Extract the [x, y] coordinate from the center of the cell holding the provided text.  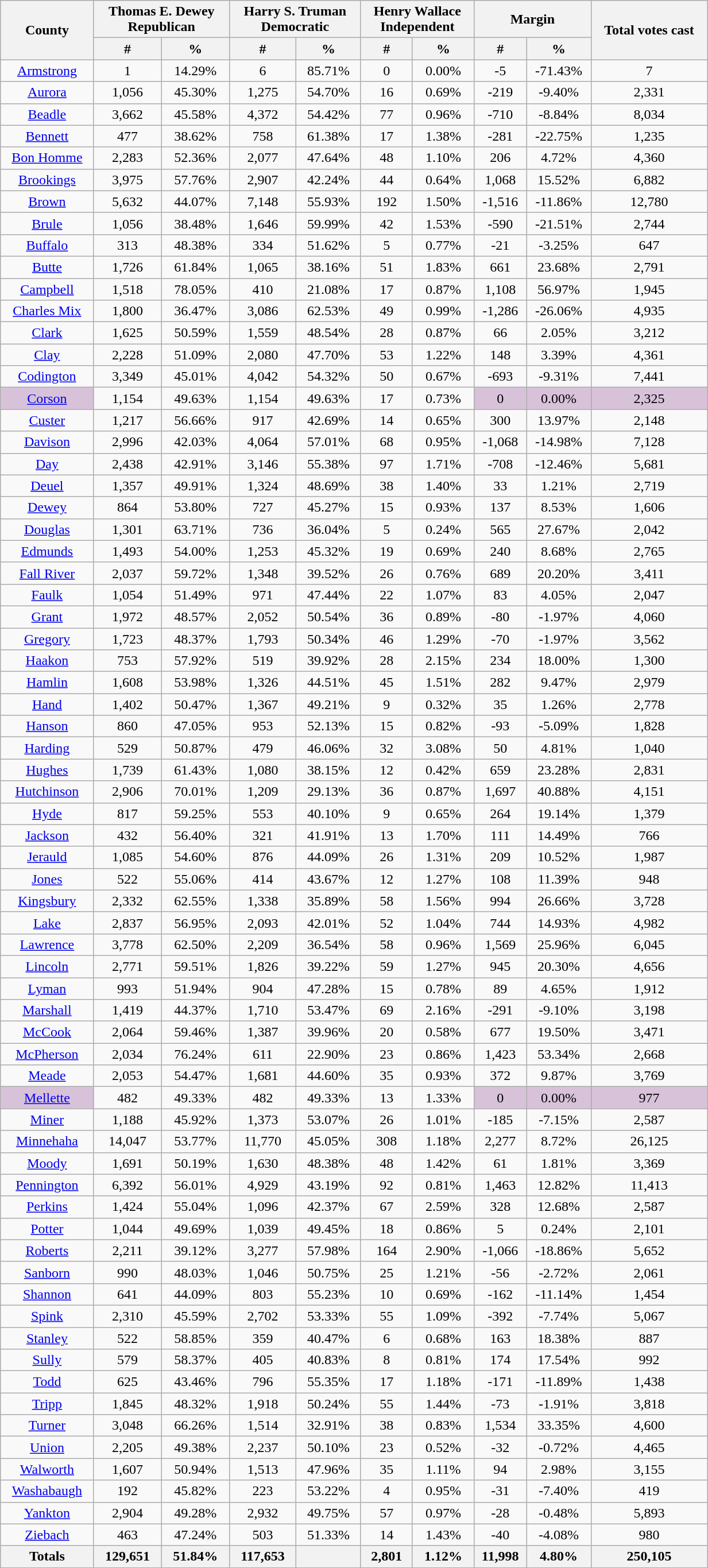
3,562 [649, 639]
14.49% [559, 835]
1,301 [127, 529]
2,791 [649, 267]
43.19% [328, 1185]
2,052 [262, 617]
1,423 [500, 1054]
2,053 [127, 1076]
-71.43% [559, 71]
2,668 [649, 1054]
7 [649, 71]
3,155 [649, 1469]
817 [127, 814]
5,681 [649, 464]
1,108 [500, 289]
308 [386, 1141]
45.59% [195, 1316]
2,047 [649, 595]
4,465 [649, 1447]
44.51% [328, 683]
Totals [47, 1557]
1,739 [127, 770]
45.58% [195, 114]
47.64% [328, 158]
54.42% [328, 114]
4,060 [649, 617]
1,826 [262, 966]
45.27% [328, 508]
43.67% [328, 879]
42.01% [328, 923]
1,987 [649, 857]
52.13% [328, 726]
677 [500, 1032]
56.95% [195, 923]
4,929 [262, 1185]
4,982 [649, 923]
-12.46% [559, 464]
26.66% [559, 901]
46 [386, 639]
61.43% [195, 770]
0.42% [443, 770]
1,514 [262, 1426]
55.93% [328, 202]
47.28% [328, 988]
County [47, 30]
2,310 [127, 1316]
2,932 [262, 1513]
-21.51% [559, 223]
1.33% [443, 1098]
0.78% [443, 988]
50.19% [195, 1163]
917 [262, 420]
1,518 [127, 289]
1,326 [262, 683]
48.03% [195, 1272]
62.50% [195, 944]
12.68% [559, 1207]
419 [649, 1491]
11,413 [649, 1185]
1,424 [127, 1207]
1,726 [127, 267]
2,906 [127, 792]
-93 [500, 726]
83 [500, 595]
753 [127, 661]
2.15% [443, 661]
85.71% [328, 71]
77 [386, 114]
9.47% [559, 683]
55.06% [195, 879]
62.55% [195, 901]
51 [386, 267]
2.05% [559, 333]
Clark [47, 333]
1.83% [443, 267]
59.99% [328, 223]
53.47% [328, 1011]
3,048 [127, 1426]
40.83% [328, 1360]
174 [500, 1360]
410 [262, 289]
5,652 [649, 1250]
47.05% [195, 726]
479 [262, 748]
3,369 [649, 1163]
1,373 [262, 1120]
2,904 [127, 1513]
1,096 [262, 1207]
1,387 [262, 1032]
-590 [500, 223]
1,085 [127, 857]
16 [386, 92]
0.52% [443, 1447]
Lawrence [47, 944]
49.21% [328, 704]
15.52% [559, 180]
1,040 [649, 748]
3,778 [127, 944]
18.00% [559, 661]
66 [500, 333]
17.54% [559, 1360]
1,402 [127, 704]
58.37% [195, 1360]
54.60% [195, 857]
36.04% [328, 529]
-40 [500, 1535]
977 [649, 1098]
1.11% [443, 1469]
5,632 [127, 202]
4.80% [559, 1557]
Pennington [47, 1185]
1,710 [262, 1011]
Corson [47, 398]
27.67% [559, 529]
7,128 [649, 442]
2,209 [262, 944]
1,379 [649, 814]
12,780 [649, 202]
1,534 [500, 1426]
45.92% [195, 1120]
19.50% [559, 1032]
108 [500, 879]
1,300 [649, 661]
1,569 [500, 944]
4 [386, 1491]
Dewey [47, 508]
-26.06% [559, 311]
1,188 [127, 1120]
52.36% [195, 158]
2,101 [649, 1229]
25 [386, 1272]
-14.98% [559, 442]
62.53% [328, 311]
39.22% [328, 966]
Clay [47, 355]
Davison [47, 442]
2,837 [127, 923]
Douglas [47, 529]
41.91% [328, 835]
-2.72% [559, 1272]
990 [127, 1272]
-693 [500, 377]
-32 [500, 1447]
40.10% [328, 814]
Beadle [47, 114]
-9.31% [559, 377]
1.09% [443, 1316]
38.16% [328, 267]
38.62% [195, 136]
45.01% [195, 377]
Brule [47, 223]
Grant [47, 617]
Bon Homme [47, 158]
-392 [500, 1316]
51.84% [195, 1557]
148 [500, 355]
-70 [500, 639]
51.09% [195, 355]
11.39% [559, 879]
Shannon [47, 1294]
22.90% [328, 1054]
1,235 [649, 136]
McCook [47, 1032]
1,691 [127, 1163]
1.12% [443, 1557]
57 [386, 1513]
47.24% [195, 1535]
2,438 [127, 464]
Margin [532, 20]
4,360 [649, 158]
2,237 [262, 1447]
553 [262, 814]
42 [386, 223]
45.32% [328, 551]
2,907 [262, 180]
4,656 [649, 966]
1,039 [262, 1229]
1,513 [262, 1469]
1.70% [443, 835]
0.83% [443, 1426]
0.99% [443, 311]
864 [127, 508]
1.07% [443, 595]
1,630 [262, 1163]
Brookings [47, 180]
Yankton [47, 1513]
6,882 [649, 180]
1,080 [262, 770]
8.72% [559, 1141]
Moody [47, 1163]
Thomas E. DeweyRepublican [161, 20]
803 [262, 1294]
1,054 [127, 595]
2.16% [443, 1011]
20.30% [559, 966]
53.77% [195, 1141]
54.70% [328, 92]
-1,066 [500, 1250]
38.15% [328, 770]
52 [386, 923]
61 [500, 1163]
47.96% [328, 1469]
0.73% [443, 398]
Buffalo [47, 245]
Spink [47, 1316]
137 [500, 508]
Charles Mix [47, 311]
55.35% [328, 1382]
Jones [47, 879]
2,831 [649, 770]
-708 [500, 464]
Day [47, 464]
Sanborn [47, 1272]
89 [500, 988]
0.97% [443, 1513]
980 [649, 1535]
334 [262, 245]
313 [127, 245]
58.85% [195, 1338]
-21 [500, 245]
50.47% [195, 704]
-1.91% [559, 1404]
860 [127, 726]
1.10% [443, 158]
-11.89% [559, 1382]
51.94% [195, 988]
Hutchinson [47, 792]
-80 [500, 617]
50.34% [328, 639]
-9.40% [559, 92]
49 [386, 311]
McPherson [47, 1054]
Hyde [47, 814]
13.97% [559, 420]
54.00% [195, 551]
-162 [500, 1294]
50.54% [328, 617]
519 [262, 661]
887 [649, 1338]
20.20% [559, 573]
579 [127, 1360]
7,441 [649, 377]
33.35% [559, 1426]
50.24% [328, 1404]
49.69% [195, 1229]
42.91% [195, 464]
659 [500, 770]
3,471 [649, 1032]
59.72% [195, 573]
282 [500, 683]
1,608 [127, 683]
57.76% [195, 180]
3,277 [262, 1250]
1,723 [127, 639]
2,702 [262, 1316]
1,681 [262, 1076]
94 [500, 1469]
3,146 [262, 464]
1,606 [649, 508]
55.38% [328, 464]
44.37% [195, 1011]
Campbell [47, 289]
2,061 [649, 1272]
1,046 [262, 1272]
Tripp [47, 1404]
432 [127, 835]
3,411 [649, 573]
2,064 [127, 1032]
8,034 [649, 114]
Mellette [47, 1098]
1,463 [500, 1185]
Kingsbury [47, 901]
2.98% [559, 1469]
59.25% [195, 814]
49.38% [195, 1447]
1,348 [262, 573]
4.65% [559, 988]
1.42% [443, 1163]
67 [386, 1207]
32.91% [328, 1426]
2,331 [649, 92]
264 [500, 814]
56.97% [559, 289]
1,357 [127, 486]
2,037 [127, 573]
42.24% [328, 180]
1.40% [443, 486]
18 [386, 1229]
876 [262, 857]
Roberts [47, 1250]
Todd [47, 1382]
12.82% [559, 1185]
529 [127, 748]
1.22% [443, 355]
50.75% [328, 1272]
54.32% [328, 377]
Aurora [47, 92]
689 [500, 573]
2,205 [127, 1447]
0.82% [443, 726]
-3.25% [559, 245]
736 [262, 529]
-9.10% [559, 1011]
Custer [47, 420]
97 [386, 464]
48.37% [195, 639]
3,818 [649, 1404]
35.89% [328, 901]
2,801 [386, 1557]
Lake [47, 923]
-22.75% [559, 136]
21.08% [328, 289]
48.57% [195, 617]
4,372 [262, 114]
2.59% [443, 1207]
6,045 [649, 944]
57.92% [195, 661]
1.81% [559, 1163]
14.93% [559, 923]
4.72% [559, 158]
1,068 [500, 180]
1.01% [443, 1120]
1.53% [443, 223]
3,975 [127, 180]
1,828 [649, 726]
Faulk [47, 595]
-73 [500, 1404]
3,662 [127, 114]
1.71% [443, 464]
2,042 [649, 529]
2.90% [443, 1250]
Hamlin [47, 683]
2,211 [127, 1250]
2,077 [262, 158]
57.01% [328, 442]
Union [47, 1447]
45.82% [195, 1491]
50.10% [328, 1447]
66.26% [195, 1426]
14.29% [195, 71]
Washabaugh [47, 1491]
2,765 [649, 551]
8 [386, 1360]
33 [500, 486]
2,228 [127, 355]
20 [386, 1032]
2,148 [649, 420]
0.77% [443, 245]
59.51% [195, 966]
Armstrong [47, 71]
59 [386, 966]
6,392 [127, 1185]
42.37% [328, 1207]
1,625 [127, 333]
51.62% [328, 245]
-31 [500, 1491]
-18.86% [559, 1250]
10.52% [559, 857]
1,918 [262, 1404]
40.47% [328, 1338]
Hanson [47, 726]
3.08% [443, 748]
-7.15% [559, 1120]
Haakon [47, 661]
5,893 [649, 1513]
-8.84% [559, 114]
1 [127, 71]
1,419 [127, 1011]
53.33% [328, 1316]
26,125 [649, 1141]
164 [386, 1250]
625 [127, 1382]
7,148 [262, 202]
48.54% [328, 333]
-1,068 [500, 442]
1,324 [262, 486]
0.68% [443, 1338]
Deuel [47, 486]
10 [386, 1294]
39.92% [328, 661]
-5.09% [559, 726]
48.69% [328, 486]
993 [127, 988]
Walworth [47, 1469]
-4.08% [559, 1535]
70.01% [195, 792]
647 [649, 245]
463 [127, 1535]
Sully [47, 1360]
Harry S. TrumanDemocratic [295, 20]
69 [386, 1011]
53.34% [559, 1054]
Fall River [47, 573]
372 [500, 1076]
43.46% [195, 1382]
48.32% [195, 1404]
1.50% [443, 202]
0.58% [443, 1032]
11,998 [500, 1557]
Perkins [47, 1207]
44 [386, 180]
Meade [47, 1076]
1,338 [262, 901]
44.60% [328, 1076]
45.05% [328, 1141]
1,493 [127, 551]
129,651 [127, 1557]
-0.72% [559, 1447]
321 [262, 835]
39.12% [195, 1250]
945 [500, 966]
4,042 [262, 377]
53.07% [328, 1120]
50.59% [195, 333]
44.07% [195, 202]
-0.48% [559, 1513]
19.14% [559, 814]
328 [500, 1207]
Hughes [47, 770]
25.96% [559, 944]
36.47% [195, 311]
Turner [47, 1426]
1,438 [649, 1382]
0.32% [443, 704]
1,607 [127, 1469]
51.33% [328, 1535]
14,047 [127, 1141]
Ziebach [47, 1535]
1.51% [443, 683]
-7.74% [559, 1316]
3.39% [559, 355]
744 [500, 923]
5,067 [649, 1316]
0.64% [443, 180]
56.40% [195, 835]
-11.14% [559, 1294]
47.70% [328, 355]
-1,286 [500, 311]
1,454 [649, 1294]
904 [262, 988]
2,979 [649, 683]
-5 [500, 71]
0.76% [443, 573]
2,277 [500, 1141]
1.04% [443, 923]
50.87% [195, 748]
359 [262, 1338]
Brown [47, 202]
Lincoln [47, 966]
23.28% [559, 770]
45 [386, 683]
1,065 [262, 267]
-710 [500, 114]
59.46% [195, 1032]
4.81% [559, 748]
4,151 [649, 792]
2,778 [649, 704]
3,198 [649, 1011]
1,559 [262, 333]
56.66% [195, 420]
992 [649, 1360]
61.38% [328, 136]
766 [649, 835]
3,769 [649, 1076]
Minnehaha [47, 1141]
57.98% [328, 1250]
-7.40% [559, 1491]
1.56% [443, 901]
68 [386, 442]
Jerauld [47, 857]
1.31% [443, 857]
29.13% [328, 792]
641 [127, 1294]
4,600 [649, 1426]
1.29% [443, 639]
49.28% [195, 1513]
0.67% [443, 377]
50.94% [195, 1469]
2,080 [262, 355]
-281 [500, 136]
Codington [47, 377]
Lyman [47, 988]
300 [500, 420]
76.24% [195, 1054]
53.98% [195, 683]
22 [386, 595]
1,945 [649, 289]
9.87% [559, 1076]
414 [262, 879]
3,728 [649, 901]
948 [649, 879]
-28 [500, 1513]
39.52% [328, 573]
53 [386, 355]
2,283 [127, 158]
8.53% [559, 508]
240 [500, 551]
1,646 [262, 223]
2,034 [127, 1054]
51.49% [195, 595]
3,349 [127, 377]
1,044 [127, 1229]
4.05% [559, 595]
1,793 [262, 639]
1,845 [127, 1404]
2,325 [649, 398]
1,972 [127, 617]
47.44% [328, 595]
-171 [500, 1382]
-56 [500, 1272]
758 [262, 136]
4,064 [262, 442]
1,800 [127, 311]
53.22% [328, 1491]
55.23% [328, 1294]
111 [500, 835]
19 [386, 551]
23.68% [559, 267]
-185 [500, 1120]
49.91% [195, 486]
953 [262, 726]
4,935 [649, 311]
206 [500, 158]
53.80% [195, 508]
Butte [47, 267]
994 [500, 901]
8.68% [559, 551]
117,653 [262, 1557]
1,367 [262, 704]
1.44% [443, 1404]
61.84% [195, 267]
1,253 [262, 551]
611 [262, 1054]
4,361 [649, 355]
1.43% [443, 1535]
Bennett [47, 136]
42.03% [195, 442]
Marshall [47, 1011]
1,217 [127, 420]
49.45% [328, 1229]
39.96% [328, 1032]
2,332 [127, 901]
661 [500, 267]
234 [500, 661]
55.04% [195, 1207]
796 [262, 1382]
2,996 [127, 442]
2,719 [649, 486]
92 [386, 1185]
63.71% [195, 529]
1,912 [649, 988]
Harding [47, 748]
40.88% [559, 792]
405 [262, 1360]
11,770 [262, 1141]
46.06% [328, 748]
-291 [500, 1011]
36.54% [328, 944]
3,086 [262, 311]
-1,516 [500, 202]
209 [500, 857]
1,275 [262, 92]
Miner [47, 1120]
Edmunds [47, 551]
223 [262, 1491]
250,105 [649, 1557]
Gregory [47, 639]
3,212 [649, 333]
56.01% [195, 1185]
Total votes cast [649, 30]
1.38% [443, 136]
971 [262, 595]
38.48% [195, 223]
727 [262, 508]
0.89% [443, 617]
565 [500, 529]
45.30% [195, 92]
54.47% [195, 1076]
49.75% [328, 1513]
Stanley [47, 1338]
1,209 [262, 792]
42.69% [328, 420]
163 [500, 1338]
2,093 [262, 923]
-219 [500, 92]
503 [262, 1535]
2,744 [649, 223]
32 [386, 748]
2,771 [127, 966]
Hand [47, 704]
1.26% [559, 704]
-11.86% [559, 202]
Jackson [47, 835]
18.38% [559, 1338]
Potter [47, 1229]
1,697 [500, 792]
477 [127, 136]
Henry WallaceIndependent [417, 20]
78.05% [195, 289]
